From the cell containing the given text, extract its center point as [X, Y] coordinate. 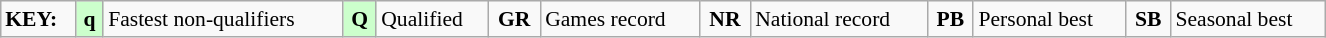
Fastest non-qualifiers [223, 19]
Seasonal best [1248, 19]
Personal best [1049, 19]
GR [514, 19]
Q [360, 19]
q [90, 19]
NR [725, 19]
KEY: [38, 19]
Games record [620, 19]
SB [1148, 19]
Qualified [432, 19]
National record [838, 19]
PB [950, 19]
